Identify which cell holds the provided text, then report its (x, y) central coordinate. 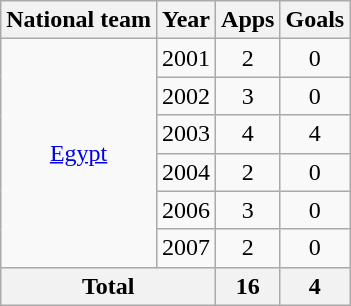
Goals (315, 20)
2003 (186, 134)
Year (186, 20)
National team (79, 20)
Total (108, 286)
2001 (186, 58)
Egypt (79, 153)
2002 (186, 96)
2004 (186, 172)
16 (248, 286)
Apps (248, 20)
2006 (186, 210)
2007 (186, 248)
